Output the [X, Y] coordinate of the center of the cell containing the given text.  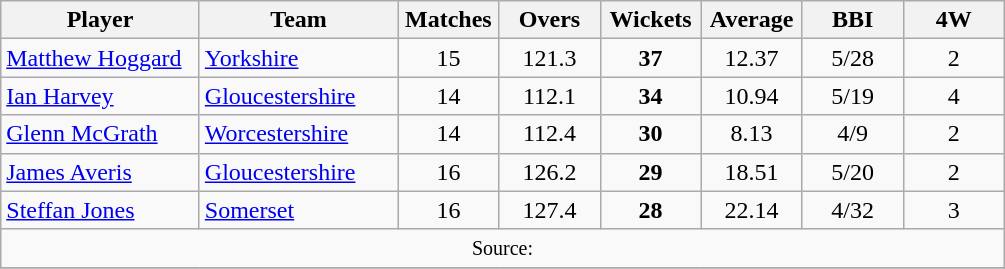
Team [298, 20]
Steffan Jones [100, 210]
Wickets [650, 20]
Worcestershire [298, 134]
18.51 [752, 172]
112.1 [550, 96]
Ian Harvey [100, 96]
Glenn McGrath [100, 134]
Overs [550, 20]
30 [650, 134]
127.4 [550, 210]
34 [650, 96]
Somerset [298, 210]
Yorkshire [298, 58]
22.14 [752, 210]
4/32 [852, 210]
8.13 [752, 134]
15 [448, 58]
Player [100, 20]
Average [752, 20]
10.94 [752, 96]
4 [954, 96]
James Averis [100, 172]
BBI [852, 20]
3 [954, 210]
Source: [503, 248]
5/20 [852, 172]
29 [650, 172]
Matches [448, 20]
12.37 [752, 58]
5/19 [852, 96]
5/28 [852, 58]
121.3 [550, 58]
4/9 [852, 134]
28 [650, 210]
Matthew Hoggard [100, 58]
4W [954, 20]
126.2 [550, 172]
37 [650, 58]
112.4 [550, 134]
